From the cell containing the given text, extract its center point as (x, y) coordinate. 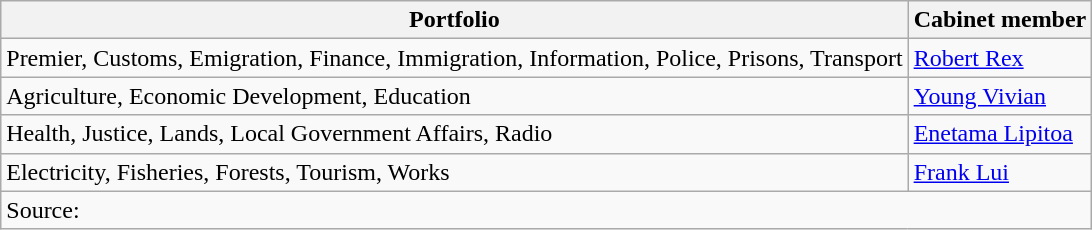
Health, Justice, Lands, Local Government Affairs, Radio (454, 134)
Portfolio (454, 20)
Robert Rex (1000, 58)
Cabinet member (1000, 20)
Source: (546, 210)
Frank Lui (1000, 172)
Enetama Lipitoa (1000, 134)
Agriculture, Economic Development, Education (454, 96)
Premier, Customs, Emigration, Finance, Immigration, Information, Police, Prisons, Transport (454, 58)
Electricity, Fisheries, Forests, Tourism, Works (454, 172)
Young Vivian (1000, 96)
